Search for the cell housing the specified text and yield its [X, Y] center coordinate. 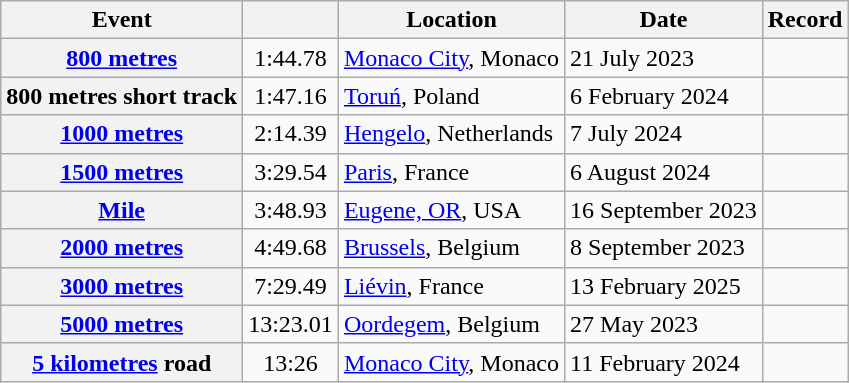
3:48.93 [291, 210]
2000 metres [122, 248]
16 September 2023 [664, 210]
800 metres [122, 58]
Eugene, OR, USA [451, 210]
21 July 2023 [664, 58]
1:47.16 [291, 96]
3000 metres [122, 286]
1500 metres [122, 172]
Event [122, 20]
5000 metres [122, 324]
11 February 2024 [664, 362]
Location [451, 20]
1:44.78 [291, 58]
Oordegem, Belgium [451, 324]
Toruń, Poland [451, 96]
4:49.68 [291, 248]
Record [805, 20]
Mile [122, 210]
2:14.39 [291, 134]
Hengelo, Netherlands [451, 134]
800 metres short track [122, 96]
1000 metres [122, 134]
Paris, France [451, 172]
13:23.01 [291, 324]
Brussels, Belgium [451, 248]
3:29.54 [291, 172]
7 July 2024 [664, 134]
6 February 2024 [664, 96]
13:26 [291, 362]
5 kilometres road [122, 362]
6 August 2024 [664, 172]
Date [664, 20]
13 February 2025 [664, 286]
8 September 2023 [664, 248]
27 May 2023 [664, 324]
7:29.49 [291, 286]
Liévin, France [451, 286]
